Find where the given text appears and provide that cell's center as [X, Y] coordinate. 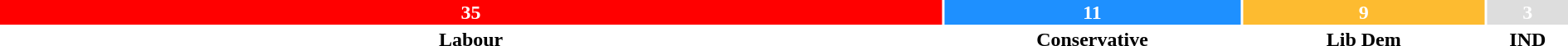
9 [1364, 12]
3 [1528, 12]
11 [1092, 12]
35 [471, 12]
